Provide the [X, Y] coordinate of the cell's center where the given text is located.  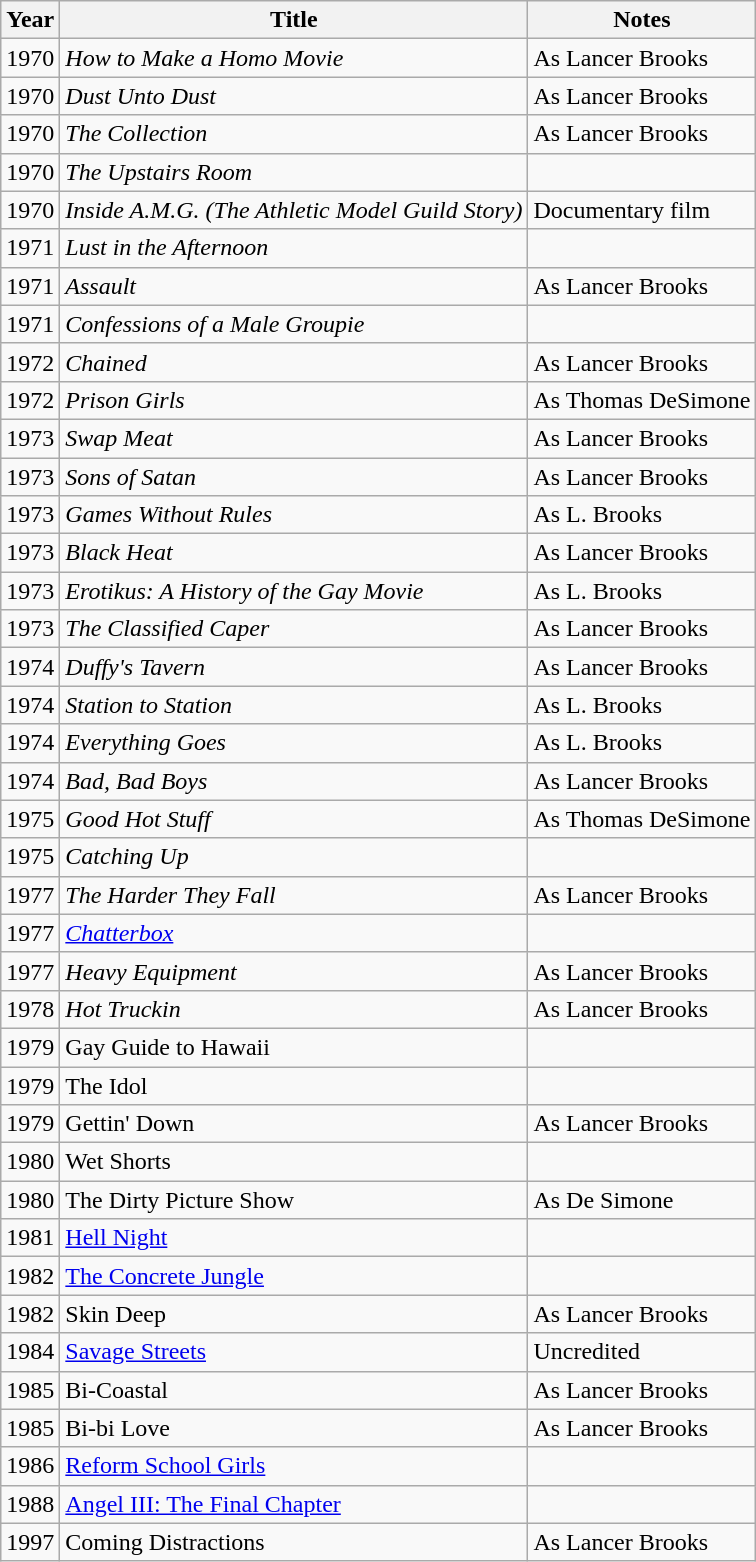
The Dirty Picture Show [294, 1200]
Games Without Rules [294, 515]
Swap Meat [294, 438]
Year [30, 20]
Documentary film [642, 210]
The Upstairs Room [294, 172]
1997 [30, 1542]
1986 [30, 1466]
Inside A.M.G. (The Athletic Model Guild Story) [294, 210]
As De Simone [642, 1200]
Erotikus: A History of the Gay Movie [294, 591]
Confessions of a Male Groupie [294, 324]
Bi-Coastal [294, 1390]
Coming Distractions [294, 1542]
Hell Night [294, 1238]
Prison Girls [294, 400]
Gay Guide to Hawaii [294, 1047]
Chained [294, 362]
Catching Up [294, 857]
Title [294, 20]
Hot Truckin [294, 1009]
Station to Station [294, 705]
1984 [30, 1352]
Chatterbox [294, 933]
Uncredited [642, 1352]
1988 [30, 1504]
Notes [642, 20]
Gettin' Down [294, 1124]
Lust in the Afternoon [294, 248]
Bad, Bad Boys [294, 781]
The Harder They Fall [294, 895]
The Idol [294, 1085]
The Classified Caper [294, 629]
Assault [294, 286]
Duffy's Tavern [294, 667]
Dust Unto Dust [294, 96]
1978 [30, 1009]
The Collection [294, 134]
Angel III: The Final Chapter [294, 1504]
Everything Goes [294, 743]
Heavy Equipment [294, 971]
Savage Streets [294, 1352]
1981 [30, 1238]
Bi-bi Love [294, 1428]
The Concrete Jungle [294, 1276]
Wet Shorts [294, 1162]
How to Make a Homo Movie [294, 58]
Good Hot Stuff [294, 819]
Skin Deep [294, 1314]
Black Heat [294, 553]
Reform School Girls [294, 1466]
Sons of Satan [294, 477]
